Detect which cell encompasses the target text, then output its [x, y] center coordinate. 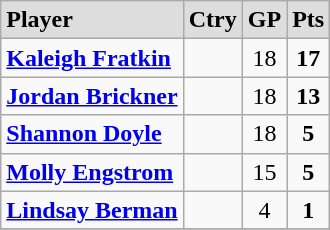
17 [308, 58]
Lindsay Berman [92, 210]
Player [92, 20]
Ctry [212, 20]
Shannon Doyle [92, 134]
4 [264, 210]
Molly Engstrom [92, 172]
15 [264, 172]
GP [264, 20]
Kaleigh Fratkin [92, 58]
Jordan Brickner [92, 96]
Pts [308, 20]
1 [308, 210]
13 [308, 96]
